Detect which cell encompasses the target text, then output its (X, Y) center coordinate. 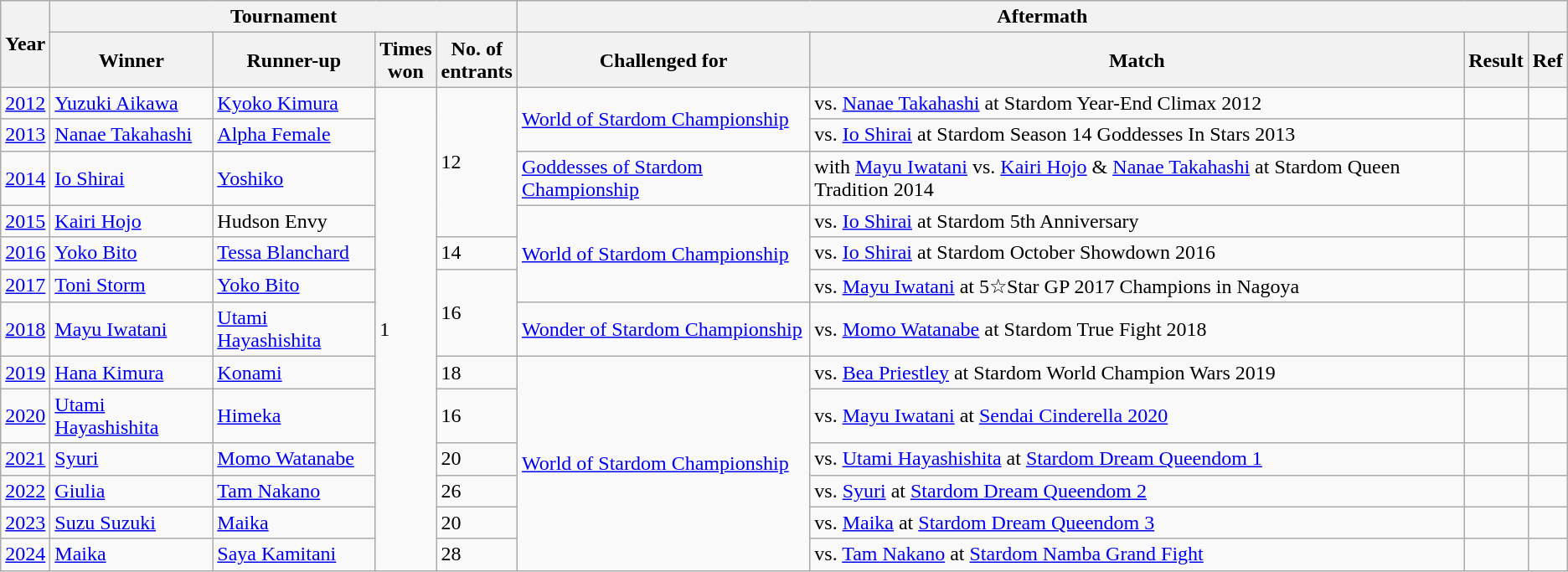
2024 (25, 554)
Aftermath (1042, 17)
2017 (25, 286)
Runner-up (294, 60)
vs. Nanae Takahashi at Stardom Year-End Climax 2012 (1137, 103)
vs. Tam Nakano at Stardom Namba Grand Fight (1137, 554)
Wonder of Stardom Championship (663, 330)
with Mayu Iwatani vs. Kairi Hojo & Nanae Takahashi at Stardom Queen Tradition 2014 (1137, 178)
vs. Mayu Iwatani at 5☆Star GP 2017 Champions in Nagoya (1137, 286)
Tessa Blanchard (294, 253)
18 (477, 373)
Match (1137, 60)
Nanae Takahashi (132, 135)
vs. Maika at Stardom Dream Queendom 3 (1137, 523)
vs. Io Shirai at Stardom Season 14 Goddesses In Stars 2013 (1137, 135)
28 (477, 554)
2018 (25, 330)
2012 (25, 103)
vs. Bea Priestley at Stardom World Champion Wars 2019 (1137, 373)
No. ofentrants (477, 60)
vs. Utami Hayashishita at Stardom Dream Queendom 1 (1137, 459)
2020 (25, 415)
Alpha Female (294, 135)
Yuzuki Aikawa (132, 103)
2016 (25, 253)
Yoshiko (294, 178)
Challenged for (663, 60)
Goddesses of Stardom Championship (663, 178)
2013 (25, 135)
Tournament (284, 17)
1 (405, 328)
vs. Momo Watanabe at Stardom True Fight 2018 (1137, 330)
Syuri (132, 459)
Mayu Iwatani (132, 330)
Saya Kamitani (294, 554)
12 (477, 162)
Kairi Hojo (132, 221)
2021 (25, 459)
vs. Mayu Iwatani at Sendai Cinderella 2020 (1137, 415)
Result (1496, 60)
Giulia (132, 491)
Hudson Envy (294, 221)
Ref (1548, 60)
Konami (294, 373)
vs. Io Shirai at Stardom 5th Anniversary (1137, 221)
2015 (25, 221)
Momo Watanabe (294, 459)
14 (477, 253)
Kyoko Kimura (294, 103)
Hana Kimura (132, 373)
2014 (25, 178)
Winner (132, 60)
Toni Storm (132, 286)
Timeswon (405, 60)
2019 (25, 373)
vs. Syuri at Stardom Dream Queendom 2 (1137, 491)
Tam Nakano (294, 491)
2023 (25, 523)
Himeka (294, 415)
26 (477, 491)
2022 (25, 491)
Io Shirai (132, 178)
Year (25, 44)
Suzu Suzuki (132, 523)
vs. Io Shirai at Stardom October Showdown 2016 (1137, 253)
